Extract the (x, y) coordinate from the center of the cell holding the provided text.  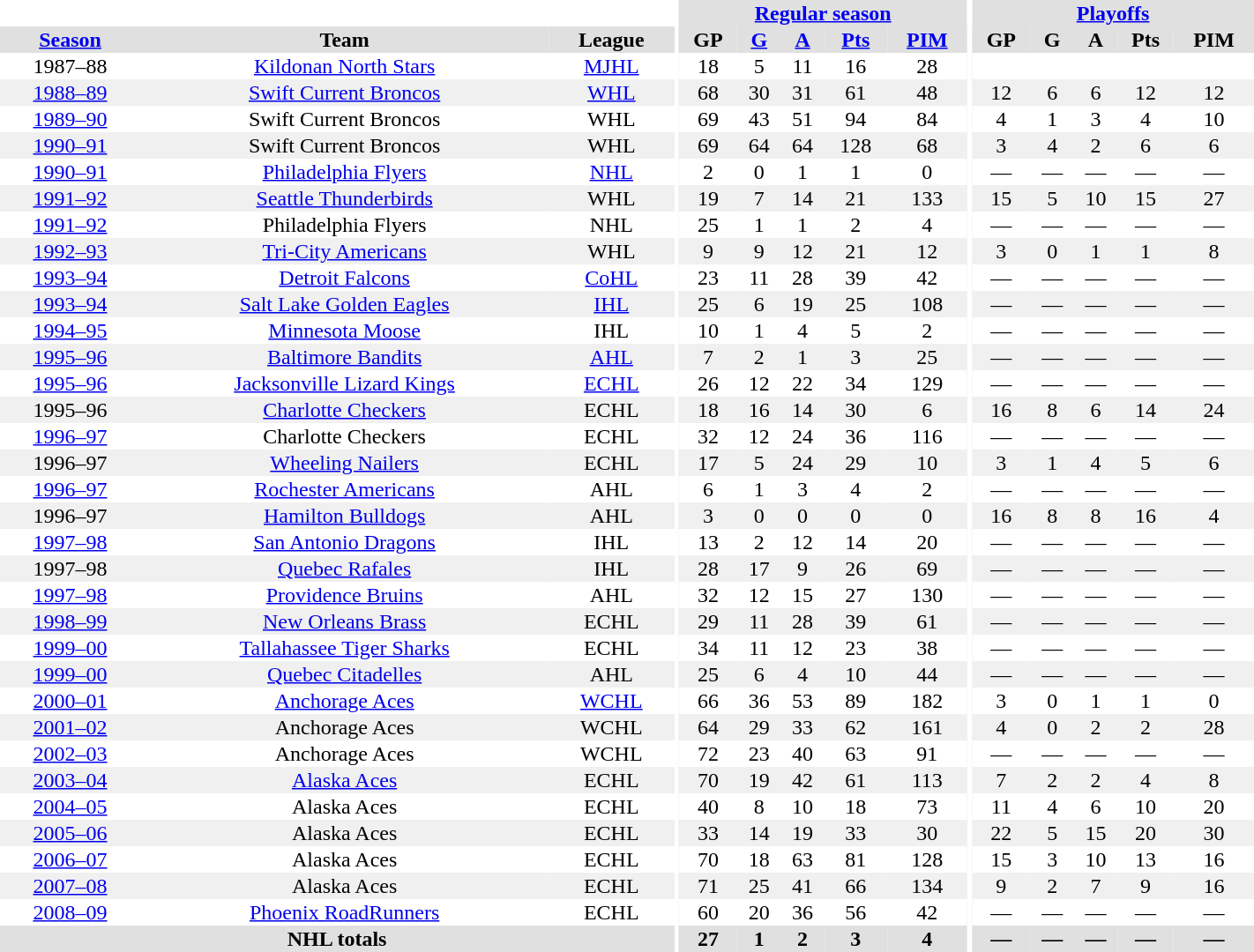
Phoenix RoadRunners (344, 912)
94 (855, 119)
2000–01 (71, 701)
31 (802, 93)
84 (928, 119)
Salt Lake Golden Eagles (344, 304)
Minnesota Moose (344, 331)
NHL totals (337, 939)
38 (928, 648)
Tri-City Americans (344, 251)
Kildonan North Stars (344, 66)
Regular season (824, 13)
1992–93 (71, 251)
60 (708, 912)
72 (708, 754)
San Antonio Dragons (344, 542)
Seattle Thunderbirds (344, 198)
2006–07 (71, 859)
2007–08 (71, 886)
Rochester Americans (344, 489)
2008–09 (71, 912)
Season (71, 40)
1988–89 (71, 93)
2005–06 (71, 833)
43 (758, 119)
161 (928, 727)
62 (855, 727)
91 (928, 754)
134 (928, 886)
130 (928, 595)
Quebec Rafales (344, 569)
Jacksonville Lizard Kings (344, 383)
League (611, 40)
Detroit Falcons (344, 278)
81 (855, 859)
1987–88 (71, 66)
MJHL (611, 66)
1998–99 (71, 621)
Playoffs (1113, 13)
56 (855, 912)
89 (855, 701)
73 (928, 807)
44 (928, 674)
1994–95 (71, 331)
2004–05 (71, 807)
1989–90 (71, 119)
116 (928, 436)
51 (802, 119)
New Orleans Brass (344, 621)
Providence Bruins (344, 595)
Tallahassee Tiger Sharks (344, 648)
133 (928, 198)
Baltimore Bandits (344, 357)
48 (928, 93)
Wheeling Nailers (344, 463)
2003–04 (71, 780)
Quebec Citadelles (344, 674)
53 (802, 701)
182 (928, 701)
129 (928, 383)
CoHL (611, 278)
71 (708, 886)
2001–02 (71, 727)
41 (802, 886)
108 (928, 304)
113 (928, 780)
Team (344, 40)
2002–03 (71, 754)
Hamilton Bulldogs (344, 516)
